From the cell containing the given text, extract its center point as [X, Y] coordinate. 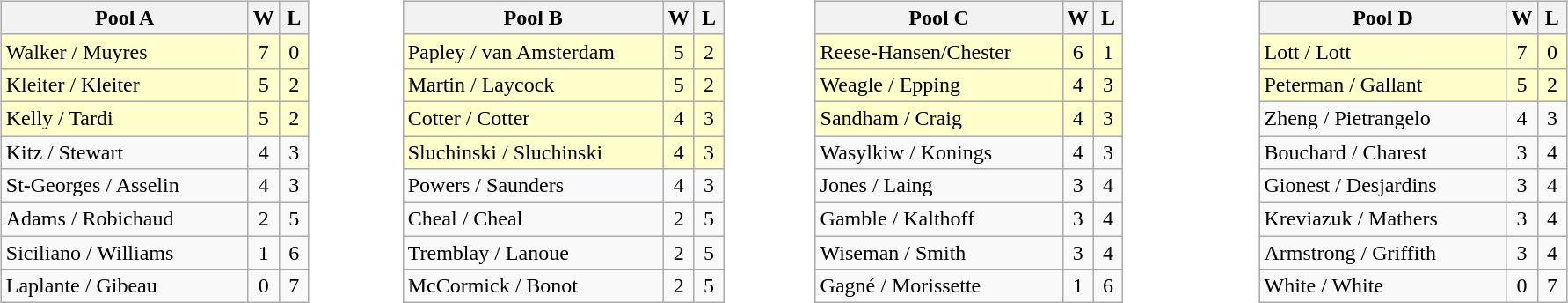
Kleiter / Kleiter [125, 85]
Weagle / Epping [939, 85]
Siciliano / Williams [125, 253]
White / White [1382, 286]
Gagné / Morissette [939, 286]
Sluchinski / Sluchinski [533, 152]
Pool D [1382, 18]
Wiseman / Smith [939, 253]
Adams / Robichaud [125, 219]
Laplante / Gibeau [125, 286]
Papley / van Amsterdam [533, 51]
Pool C [939, 18]
Bouchard / Charest [1382, 152]
Gamble / Kalthoff [939, 219]
Jones / Laing [939, 186]
Peterman / Gallant [1382, 85]
Martin / Laycock [533, 85]
Kelly / Tardi [125, 118]
Reese-Hansen/Chester [939, 51]
Pool A [125, 18]
Kreviazuk / Mathers [1382, 219]
Kitz / Stewart [125, 152]
Wasylkiw / Konings [939, 152]
Powers / Saunders [533, 186]
McCormick / Bonot [533, 286]
Pool B [533, 18]
Armstrong / Griffith [1382, 253]
Zheng / Pietrangelo [1382, 118]
Gionest / Desjardins [1382, 186]
Tremblay / Lanoue [533, 253]
Cheal / Cheal [533, 219]
St-Georges / Asselin [125, 186]
Sandham / Craig [939, 118]
Lott / Lott [1382, 51]
Cotter / Cotter [533, 118]
Walker / Muyres [125, 51]
